From the cell containing the given text, extract its center point as [x, y] coordinate. 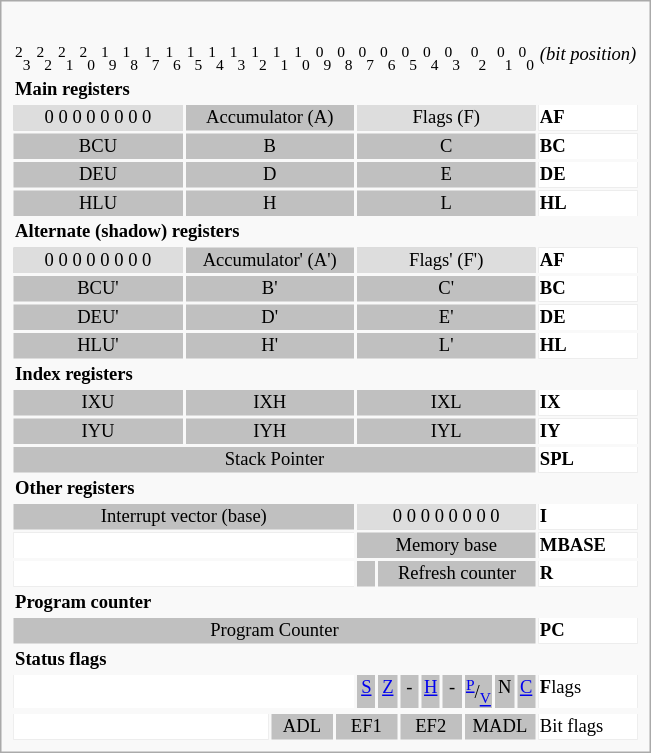
IYH [270, 432]
MADL [500, 727]
BCU' [98, 290]
PC [588, 632]
IX [588, 404]
(bit position) [588, 58]
02 [478, 58]
Flags [588, 692]
ADL [302, 727]
IYU [98, 432]
23 [23, 58]
SPL [588, 461]
16 [173, 58]
IXU [98, 404]
B [270, 147]
04 [431, 58]
BCU [98, 147]
17 [151, 58]
Bit flags [588, 727]
EF1 [366, 727]
N [504, 692]
Index registers [195, 375]
18 [130, 58]
22 [44, 58]
IXL [446, 404]
IY [588, 432]
Refresh counter [458, 575]
DEU' [98, 318]
Flags (F) [446, 119]
S [366, 692]
C' [446, 290]
10 [302, 58]
Memory base [446, 546]
MBASE [588, 546]
21 [66, 58]
07 [366, 58]
Accumulator (A) [270, 119]
14 [216, 58]
E' [446, 318]
20 [87, 58]
Flags' (F') [446, 261]
IXH [270, 404]
Program counter [195, 603]
IYL [446, 432]
08 [345, 58]
Accumulator' (A') [270, 261]
Status flags [195, 660]
Alternate (shadow) registers [195, 233]
12 [259, 58]
03 [452, 58]
01 [504, 58]
Program Counter [275, 632]
06 [388, 58]
D [270, 176]
L [446, 204]
H' [270, 347]
D' [270, 318]
DEU [98, 176]
05 [409, 58]
P/V [478, 692]
Stack Pointer [275, 461]
Interrupt vector (base) [184, 518]
HLU' [98, 347]
E [446, 176]
EF2 [430, 727]
Z [388, 692]
HLU [98, 204]
19 [108, 58]
R [588, 575]
Main registers [195, 90]
L' [446, 347]
00 [526, 58]
I [588, 518]
B' [270, 290]
09 [323, 58]
13 [237, 58]
11 [280, 58]
15 [194, 58]
Other registers [195, 489]
